For the text-containing cell, return its midpoint in [x, y] coordinate format. 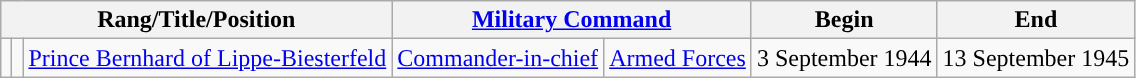
Begin [844, 20]
Rang/Title/Position [196, 20]
Armed Forces [678, 58]
3 September 1944 [844, 58]
Military Command [572, 20]
End [1036, 20]
Commander-in-chief [498, 58]
Prince Bernhard of Lippe-Biesterfeld [208, 58]
13 September 1945 [1036, 58]
